Detect which cell encompasses the target text, then output its [X, Y] center coordinate. 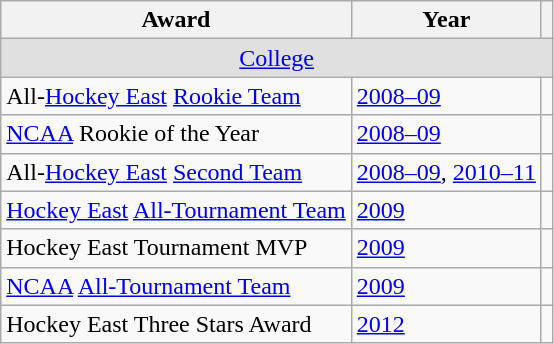
Hockey East All-Tournament Team [176, 210]
College [277, 58]
All-Hockey East Second Team [176, 172]
NCAA All-Tournament Team [176, 286]
Hockey East Tournament MVP [176, 248]
2012 [446, 324]
Year [446, 20]
Award [176, 20]
All-Hockey East Rookie Team [176, 96]
2008–09, 2010–11 [446, 172]
NCAA Rookie of the Year [176, 134]
Hockey East Three Stars Award [176, 324]
